From the cell containing the given text, extract its center point as [X, Y] coordinate. 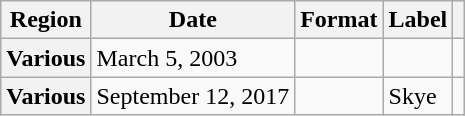
Label [418, 20]
Skye [418, 96]
Region [46, 20]
September 12, 2017 [193, 96]
Format [339, 20]
March 5, 2003 [193, 58]
Date [193, 20]
